Capture the cell that displays the provided text and extract its (X, Y) central coordinate. 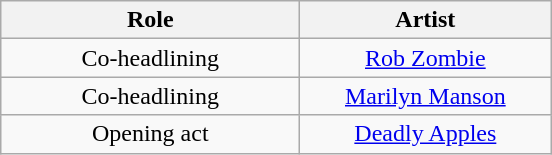
Artist (426, 20)
Role (150, 20)
Deadly Apples (426, 134)
Marilyn Manson (426, 96)
Rob Zombie (426, 58)
Opening act (150, 134)
